For the text-containing cell, return its midpoint in (x, y) coordinate format. 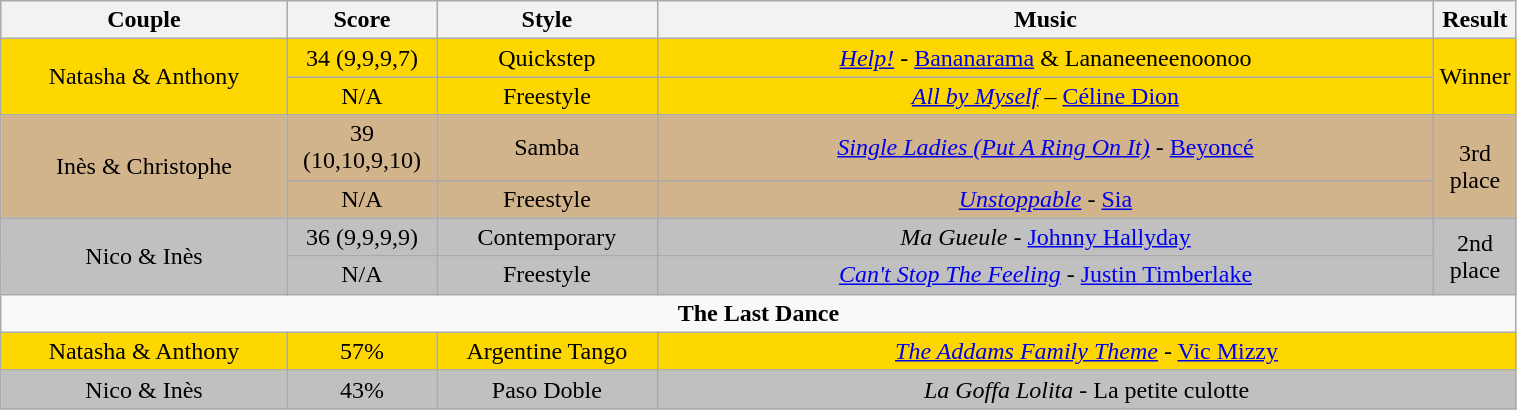
36 (9,9,9,9) (362, 237)
Couple (144, 20)
43% (362, 389)
Samba (547, 148)
La Goffa Lolita - La petite culotte (1086, 389)
Argentine Tango (547, 351)
57% (362, 351)
All by Myself – Céline Dion (1046, 96)
Ma Gueule - Johnny Hallyday (1046, 237)
Paso Doble (547, 389)
2nd place (1475, 256)
Inès & Christophe (144, 166)
Contemporary (547, 237)
39 (10,10,9,10) (362, 148)
Quickstep (547, 58)
3rd place (1475, 166)
Score (362, 20)
Style (547, 20)
The Addams Family Theme - Vic Mizzy (1086, 351)
Help! - Bananarama & Lananeeneenoonoo (1046, 58)
Winner (1475, 77)
The Last Dance (758, 313)
Music (1046, 20)
Unstoppable - Sia (1046, 199)
34 (9,9,9,7) (362, 58)
Result (1475, 20)
Single Ladies (Put A Ring On It) - Beyoncé (1046, 148)
Can't Stop The Feeling - Justin Timberlake (1046, 275)
